Locate the cell with the specified text and output its [X, Y] center coordinate. 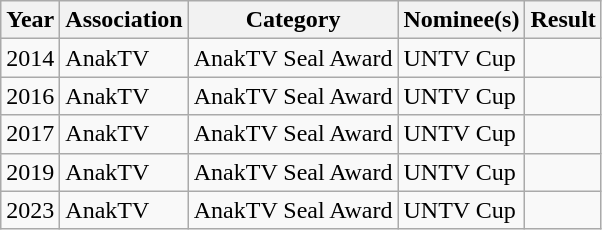
2017 [30, 134]
2014 [30, 58]
2016 [30, 96]
Result [563, 20]
Association [124, 20]
2023 [30, 210]
Nominee(s) [462, 20]
Year [30, 20]
2019 [30, 172]
Category [293, 20]
